Scan for the cell matching the given text and deliver its [X, Y] coordinate at center. 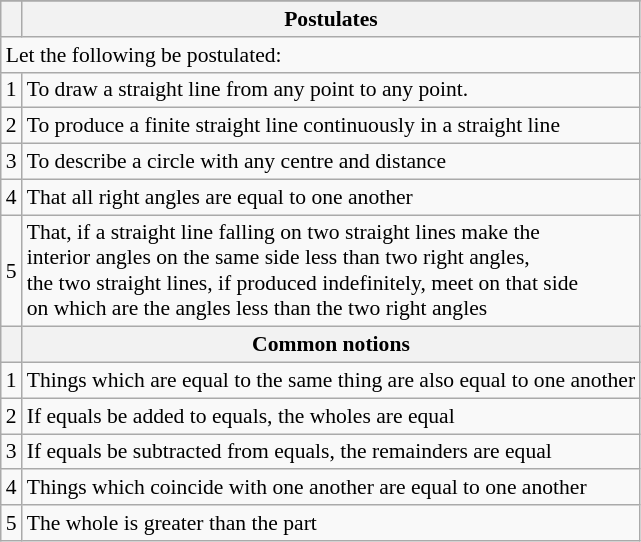
To draw a straight line from any point to any point. [332, 90]
Common notions [332, 345]
Things which coincide with one another are equal to one another [332, 488]
If equals be added to equals, the wholes are equal [332, 416]
To describe a circle with any centre and distance [332, 162]
Things which are equal to the same thing are also equal to one another [332, 381]
If equals be subtracted from equals, the remainders are equal [332, 452]
Let the following be postulated: [320, 55]
Postulates [332, 19]
To produce a finite straight line continuously in a straight line [332, 126]
That all right angles are equal to one another [332, 197]
The whole is greater than the part [332, 523]
